Capture the cell that displays the provided text and extract its [x, y] central coordinate. 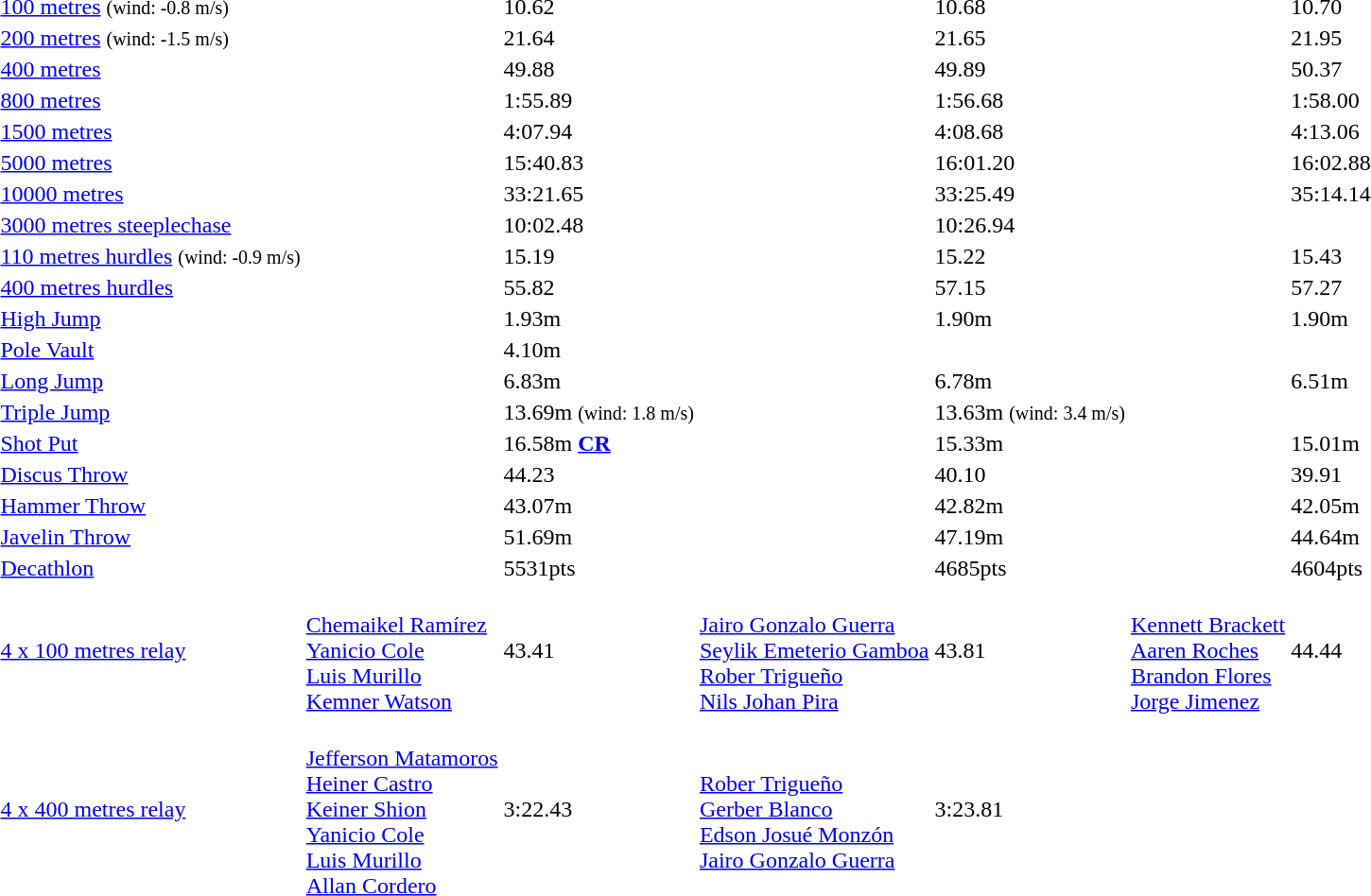
6.83m [599, 381]
55.82 [599, 287]
1:56.68 [1030, 100]
49.88 [599, 69]
16:01.20 [1030, 163]
1:55.89 [599, 100]
13.69m (wind: 1.8 m/s) [599, 412]
Chemaikel Ramírez Yanicio Cole Luis Murillo Kemner Watson [402, 650]
42.82m [1030, 506]
1.93m [599, 319]
15.19 [599, 256]
16.58m CR [599, 443]
4:08.68 [1030, 131]
15.33m [1030, 443]
57.15 [1030, 287]
33:25.49 [1030, 194]
21.64 [599, 38]
47.19m [1030, 537]
5531pts [599, 568]
10:26.94 [1030, 225]
43.81 [1030, 650]
43.41 [599, 650]
Jairo Gonzalo Guerra Seylik Emeterio Gamboa Rober Trigueño Nils Johan Pira [814, 650]
40.10 [1030, 474]
6.78m [1030, 381]
15:40.83 [599, 163]
13.63m (wind: 3.4 m/s) [1030, 412]
51.69m [599, 537]
15.22 [1030, 256]
21.65 [1030, 38]
1.90m [1030, 319]
33:21.65 [599, 194]
44.23 [599, 474]
4.10m [599, 350]
43.07m [599, 506]
4:07.94 [599, 131]
10:02.48 [599, 225]
4685pts [1030, 568]
Kennett Brackett Aaren Roches Brandon Flores Jorge Jimenez [1207, 650]
49.89 [1030, 69]
